Identify which cell holds the provided text, then report its (X, Y) central coordinate. 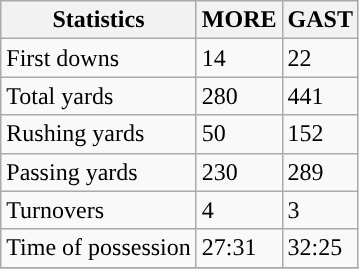
230 (239, 172)
First downs (99, 58)
GAST (320, 20)
3 (320, 210)
50 (239, 134)
27:31 (239, 248)
280 (239, 96)
Statistics (99, 20)
Total yards (99, 96)
Time of possession (99, 248)
14 (239, 58)
4 (239, 210)
MORE (239, 20)
152 (320, 134)
32:25 (320, 248)
Rushing yards (99, 134)
22 (320, 58)
Turnovers (99, 210)
441 (320, 96)
289 (320, 172)
Passing yards (99, 172)
